Pinpoint the cell where the given text exists, returning its [x, y] midpoint coordinate. 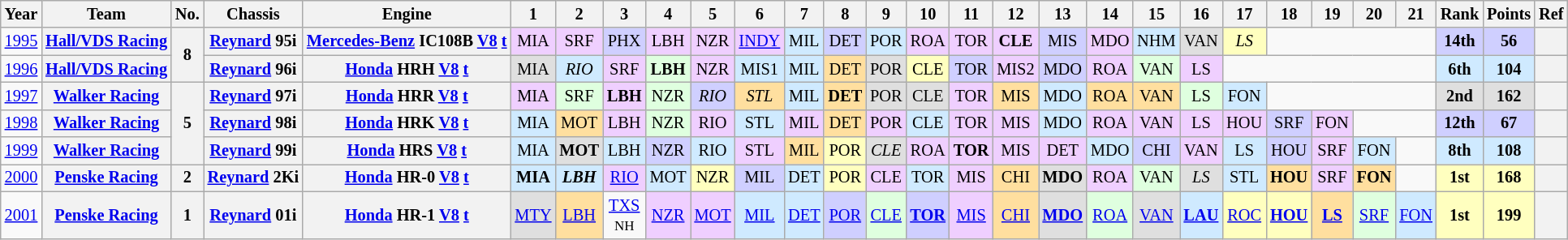
6 [760, 14]
10 [927, 14]
NHM [1156, 41]
Honda HR-1 V8 t [407, 215]
MIS1 [760, 69]
2nd [1459, 96]
1995 [21, 41]
Honda HRS V8 t [407, 151]
1998 [21, 123]
18 [1289, 14]
ROC [1244, 215]
9 [886, 14]
2001 [21, 215]
MIS2 [1015, 69]
12 [1015, 14]
INDY [760, 41]
TXSNH [625, 215]
Honda HRR V8 t [407, 96]
3 [625, 14]
17 [1244, 14]
Points [1509, 14]
Team [106, 14]
Reynard 2Ki [253, 178]
MTY [532, 215]
6th [1459, 69]
20 [1375, 14]
Rank [1459, 14]
Reynard 96i [253, 69]
162 [1509, 96]
7 [803, 14]
Year [21, 14]
PHX [625, 41]
Reynard 98i [253, 123]
1997 [21, 96]
11 [971, 14]
Reynard 97i [253, 96]
168 [1509, 178]
104 [1509, 69]
Reynard 95i [253, 41]
Honda HRH V8 t [407, 69]
108 [1509, 151]
16 [1201, 14]
56 [1509, 41]
LAU [1201, 215]
8th [1459, 151]
Ref [1551, 14]
14th [1459, 41]
Chassis [253, 14]
Reynard 99i [253, 151]
4 [669, 14]
No. [187, 14]
Mercedes-Benz IC108B V8 t [407, 41]
19 [1332, 14]
2000 [21, 178]
15 [1156, 14]
Honda HR-0 V8 t [407, 178]
Honda HRK V8 t [407, 123]
12th [1459, 123]
13 [1063, 14]
67 [1509, 123]
1999 [21, 151]
14 [1110, 14]
Engine [407, 14]
1996 [21, 69]
Reynard 01i [253, 215]
21 [1415, 14]
199 [1509, 215]
